Locate the cell with the specified text and output its [x, y] center coordinate. 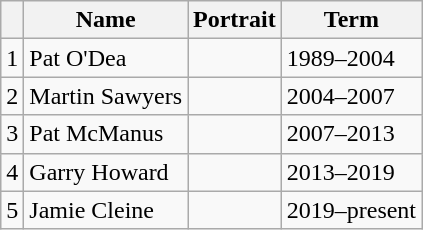
1 [12, 58]
3 [12, 134]
2013–2019 [351, 172]
Pat O'Dea [106, 58]
Martin Sawyers [106, 96]
Pat McManus [106, 134]
Jamie Cleine [106, 210]
4 [12, 172]
5 [12, 210]
2007–2013 [351, 134]
1989–2004 [351, 58]
2 [12, 96]
Garry Howard [106, 172]
Portrait [235, 20]
2019–present [351, 210]
Name [106, 20]
Term [351, 20]
2004–2007 [351, 96]
